Determine the (x, y) coordinate at the center of the cell enclosing the given text.  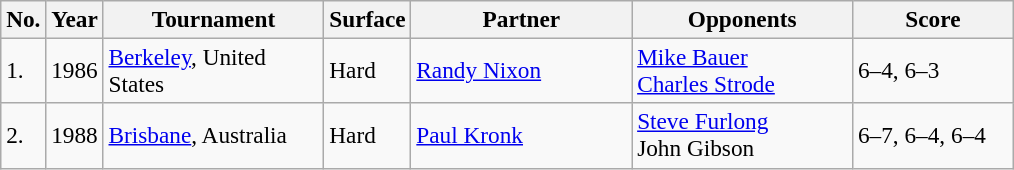
6–7, 6–4, 6–4 (934, 136)
Paul Kronk (522, 136)
Steve Furlong John Gibson (742, 136)
Brisbane, Australia (214, 136)
Randy Nixon (522, 70)
6–4, 6–3 (934, 70)
Surface (368, 19)
1. (24, 70)
Partner (522, 19)
Berkeley, United States (214, 70)
1988 (74, 136)
Score (934, 19)
Year (74, 19)
Opponents (742, 19)
Mike Bauer Charles Strode (742, 70)
No. (24, 19)
2. (24, 136)
1986 (74, 70)
Tournament (214, 19)
